Scan for the cell matching the given text and deliver its [x, y] coordinate at center. 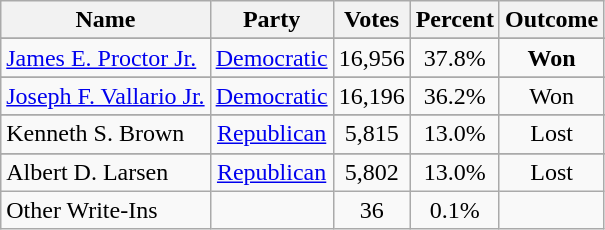
Joseph F. Vallario Jr. [106, 96]
5,802 [372, 172]
Percent [454, 20]
Votes [372, 20]
0.1% [454, 210]
36.2% [454, 96]
Other Write-Ins [106, 210]
James E. Proctor Jr. [106, 58]
Albert D. Larsen [106, 172]
16,196 [372, 96]
5,815 [372, 134]
36 [372, 210]
Name [106, 20]
37.8% [454, 58]
16,956 [372, 58]
Kenneth S. Brown [106, 134]
Party [272, 20]
Outcome [551, 20]
